Provide the (X, Y) coordinate of the cell's center where the given text is located.  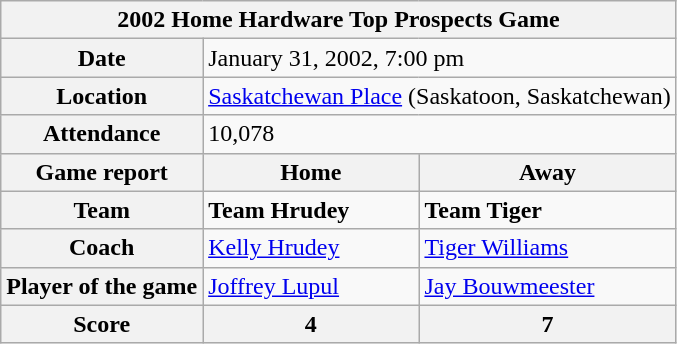
Location (102, 96)
Date (102, 58)
2002 Home Hardware Top Prospects Game (338, 20)
Game report (102, 172)
10,078 (440, 134)
Home (311, 172)
4 (311, 324)
Team Hrudey (311, 210)
7 (548, 324)
Away (548, 172)
Joffrey Lupul (311, 286)
Jay Bouwmeester (548, 286)
Coach (102, 248)
Score (102, 324)
Team (102, 210)
Tiger Williams (548, 248)
Team Tiger (548, 210)
Player of the game (102, 286)
Attendance (102, 134)
Saskatchewan Place (Saskatoon, Saskatchewan) (440, 96)
Kelly Hrudey (311, 248)
January 31, 2002, 7:00 pm (440, 58)
